Search for the cell housing the specified text and yield its [x, y] center coordinate. 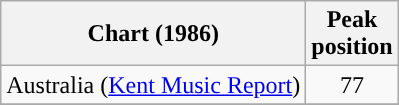
Australia (Kent Music Report) [154, 85]
Chart (1986) [154, 34]
77 [352, 85]
Peakposition [352, 34]
